Scan for the cell matching the given text and deliver its [X, Y] coordinate at center. 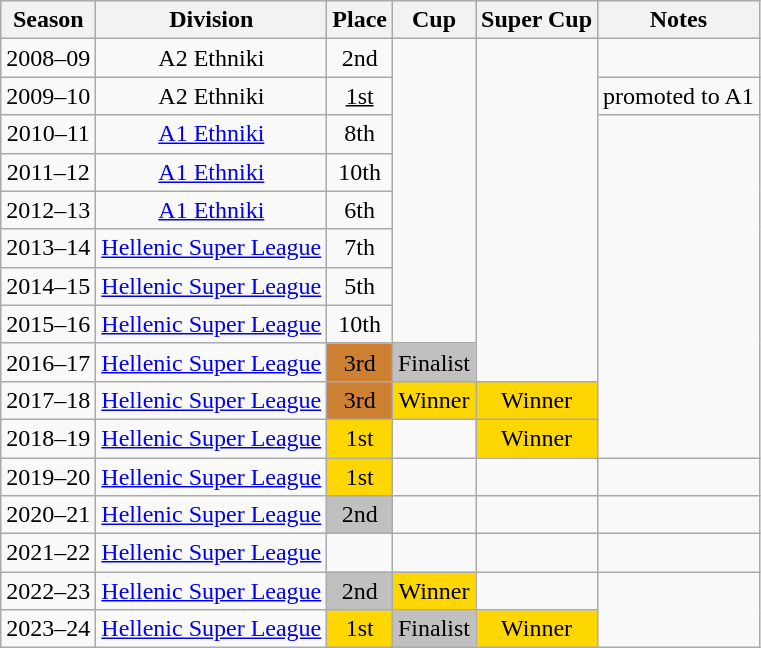
Cup [434, 20]
2019–20 [48, 477]
2016–17 [48, 362]
2021–22 [48, 553]
2015–16 [48, 324]
6th [360, 210]
8th [360, 134]
2020–21 [48, 515]
7th [360, 248]
2010–11 [48, 134]
2023–24 [48, 629]
Notes [679, 20]
2012–13 [48, 210]
Season [48, 20]
2008–09 [48, 58]
2014–15 [48, 286]
2017–18 [48, 400]
Place [360, 20]
Division [212, 20]
2018–19 [48, 438]
2022–23 [48, 591]
Super Cup [537, 20]
5th [360, 286]
2011–12 [48, 172]
2013–14 [48, 248]
promoted to A1 [679, 96]
2009–10 [48, 96]
